Extract the [X, Y] coordinate from the center of the cell holding the provided text.  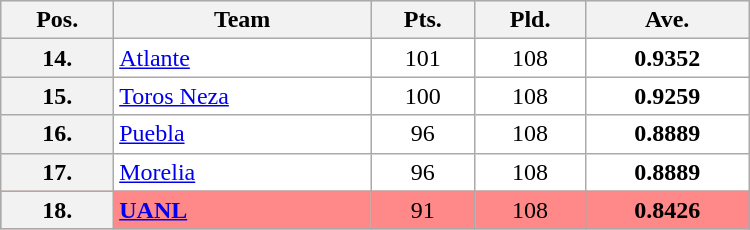
Pos. [58, 20]
100 [423, 96]
91 [423, 210]
Atlante [242, 58]
16. [58, 134]
0.9352 [667, 58]
18. [58, 210]
Morelia [242, 172]
Puebla [242, 134]
14. [58, 58]
17. [58, 172]
0.8426 [667, 210]
Team [242, 20]
101 [423, 58]
Ave. [667, 20]
0.9259 [667, 96]
UANL [242, 210]
Pld. [530, 20]
Pts. [423, 20]
Toros Neza [242, 96]
15. [58, 96]
